Locate the cell with the specified text and output its [X, Y] center coordinate. 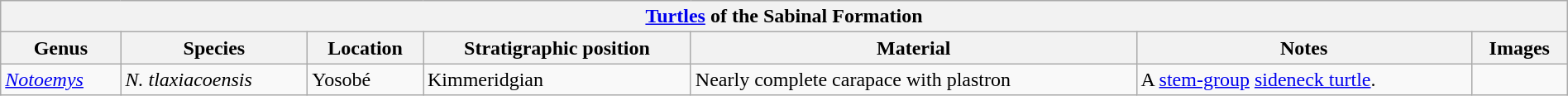
Yosobé [366, 79]
Notes [1303, 48]
Turtles of the Sabinal Formation [784, 17]
N. tlaxiacoensis [214, 79]
Stratigraphic position [557, 48]
Nearly complete carapace with plastron [913, 79]
Material [913, 48]
Genus [61, 48]
Species [214, 48]
Images [1519, 48]
A stem-group sideneck turtle. [1303, 79]
Location [366, 48]
Notoemys [61, 79]
Kimmeridgian [557, 79]
